Pinpoint the cell where the given text exists, returning its (x, y) midpoint coordinate. 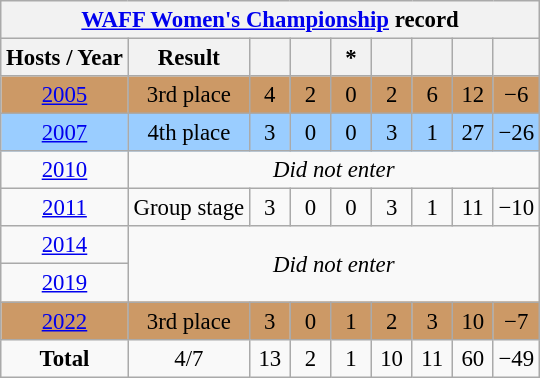
−7 (516, 321)
−26 (516, 133)
2014 (64, 245)
2007 (64, 133)
WAFF Women's Championship record (270, 20)
−10 (516, 208)
2010 (64, 170)
4th place (188, 133)
4/7 (188, 358)
60 (472, 358)
Hosts / Year (64, 58)
Result (188, 58)
12 (472, 95)
Group stage (188, 208)
* (352, 58)
−49 (516, 358)
13 (270, 358)
2005 (64, 95)
2022 (64, 321)
27 (472, 133)
−6 (516, 95)
4 (270, 95)
6 (432, 95)
Total (64, 358)
2011 (64, 208)
2019 (64, 283)
